Provide the [x, y] coordinate of the cell's center where the given text is located.  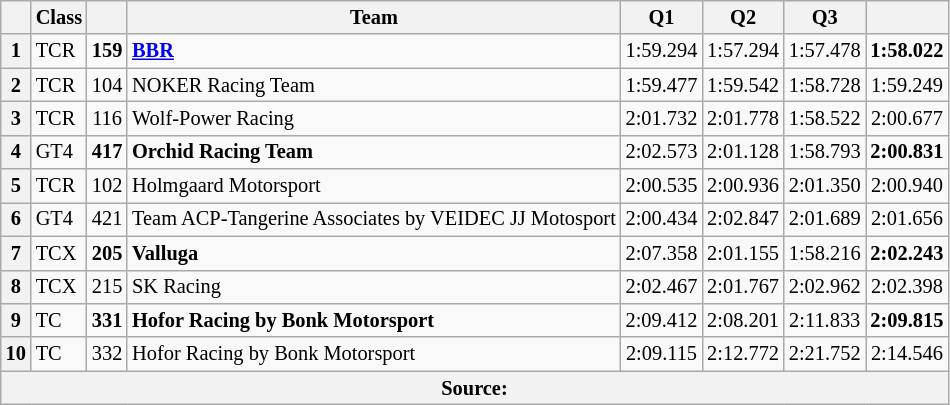
2:02.398 [908, 287]
1:59.249 [908, 85]
1:58.216 [825, 253]
BBR [374, 51]
2:02.847 [743, 219]
2:14.546 [908, 354]
6 [16, 219]
1:58.793 [825, 152]
331 [107, 320]
2:00.936 [743, 186]
Q2 [743, 17]
2:21.752 [825, 354]
2:01.732 [662, 118]
421 [107, 219]
Wolf-Power Racing [374, 118]
2:11.833 [825, 320]
159 [107, 51]
2:01.128 [743, 152]
417 [107, 152]
Team ACP-Tangerine Associates by VEIDEC JJ Motosport [374, 219]
2:08.201 [743, 320]
2:09.115 [662, 354]
2:01.767 [743, 287]
10 [16, 354]
215 [107, 287]
2:09.815 [908, 320]
2:02.573 [662, 152]
Holmgaard Motorsport [374, 186]
2:02.243 [908, 253]
4 [16, 152]
7 [16, 253]
Class [59, 17]
8 [16, 287]
104 [107, 85]
9 [16, 320]
332 [107, 354]
Q3 [825, 17]
1:58.022 [908, 51]
Q1 [662, 17]
205 [107, 253]
Source: [474, 388]
2:01.689 [825, 219]
1:58.522 [825, 118]
1:57.478 [825, 51]
2:12.772 [743, 354]
Orchid Racing Team [374, 152]
3 [16, 118]
NOKER Racing Team [374, 85]
102 [107, 186]
2:02.467 [662, 287]
2:00.831 [908, 152]
Team [374, 17]
Valluga [374, 253]
2 [16, 85]
1:59.542 [743, 85]
2:01.778 [743, 118]
2:01.350 [825, 186]
2:00.535 [662, 186]
2:09.412 [662, 320]
2:01.656 [908, 219]
1:57.294 [743, 51]
1 [16, 51]
2:02.962 [825, 287]
SK Racing [374, 287]
2:00.940 [908, 186]
5 [16, 186]
2:07.358 [662, 253]
2:01.155 [743, 253]
1:58.728 [825, 85]
1:59.477 [662, 85]
116 [107, 118]
2:00.677 [908, 118]
2:00.434 [662, 219]
1:59.294 [662, 51]
